Extract the (x, y) coordinate from the center of the cell holding the provided text.  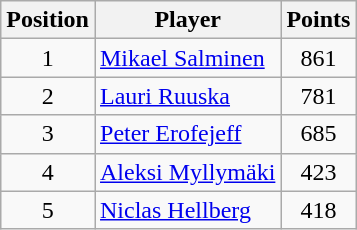
2 (48, 96)
Niclas Hellberg (187, 210)
685 (318, 134)
Points (318, 20)
Aleksi Myllymäki (187, 172)
Player (187, 20)
861 (318, 58)
5 (48, 210)
1 (48, 58)
423 (318, 172)
418 (318, 210)
Mikael Salminen (187, 58)
Peter Erofejeff (187, 134)
Lauri Ruuska (187, 96)
4 (48, 172)
3 (48, 134)
781 (318, 96)
Position (48, 20)
